For the text-containing cell, return its midpoint in [X, Y] coordinate format. 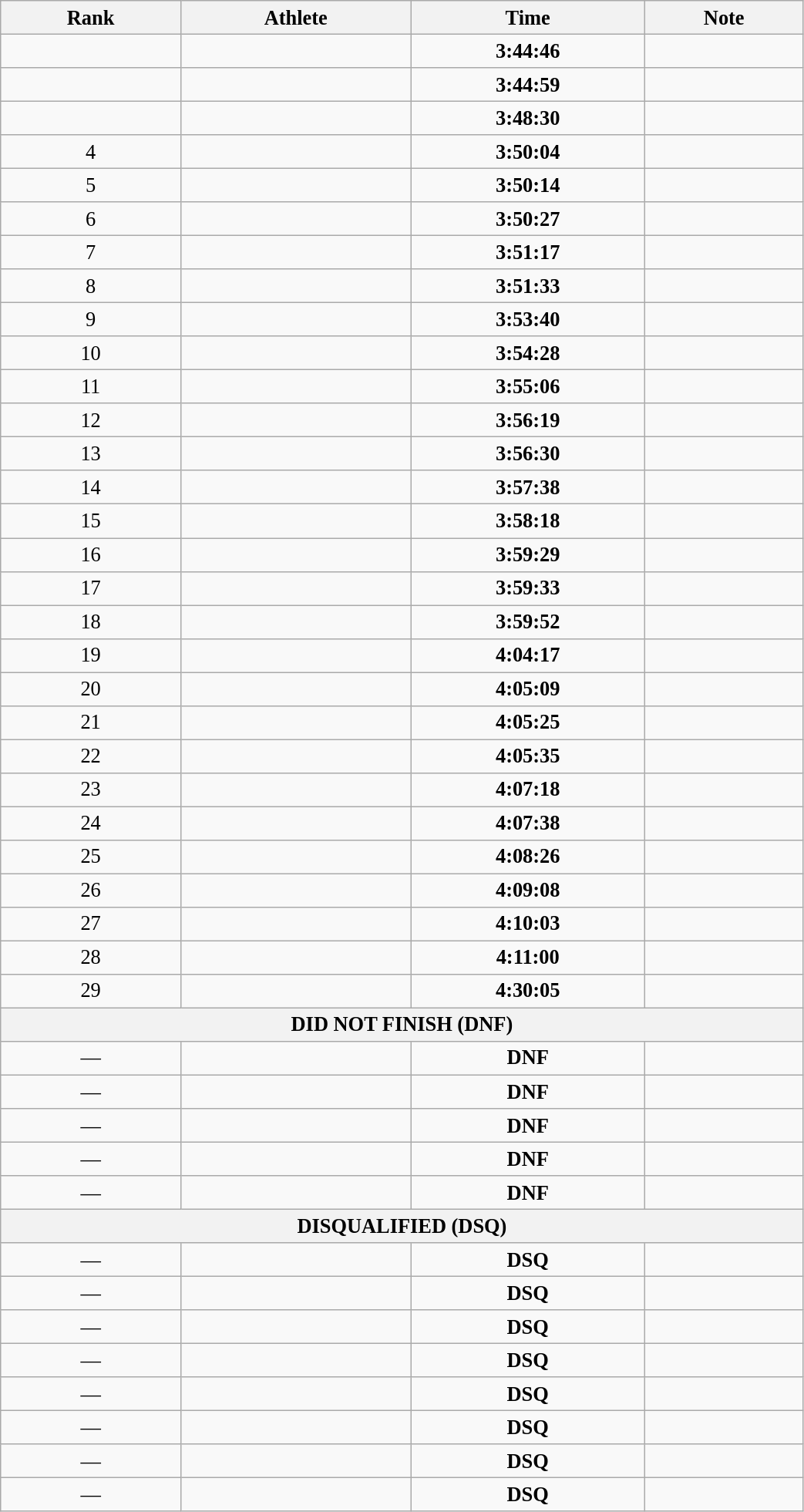
3:53:40 [527, 319]
4:11:00 [527, 958]
15 [91, 521]
4:07:18 [527, 790]
23 [91, 790]
4:05:25 [527, 722]
3:59:29 [527, 554]
3:55:06 [527, 386]
21 [91, 722]
DISQUALIFIED (DSQ) [402, 1226]
25 [91, 857]
20 [91, 689]
27 [91, 924]
3:48:30 [527, 118]
28 [91, 958]
4:05:35 [527, 756]
3:59:52 [527, 621]
3:57:38 [527, 487]
3:56:19 [527, 420]
4 [91, 152]
17 [91, 588]
3:50:04 [527, 152]
10 [91, 353]
7 [91, 252]
13 [91, 453]
Athlete [296, 17]
9 [91, 319]
16 [91, 554]
3:54:28 [527, 353]
11 [91, 386]
3:50:14 [527, 185]
14 [91, 487]
DID NOT FINISH (DNF) [402, 1025]
4:30:05 [527, 991]
5 [91, 185]
3:44:59 [527, 84]
3:56:30 [527, 453]
19 [91, 655]
Rank [91, 17]
26 [91, 891]
4:04:17 [527, 655]
22 [91, 756]
3:59:33 [527, 588]
4:05:09 [527, 689]
3:44:46 [527, 51]
4:09:08 [527, 891]
4:08:26 [527, 857]
Time [527, 17]
3:51:17 [527, 252]
12 [91, 420]
8 [91, 286]
6 [91, 219]
4:10:03 [527, 924]
Note [724, 17]
29 [91, 991]
3:50:27 [527, 219]
24 [91, 823]
18 [91, 621]
3:51:33 [527, 286]
4:07:38 [527, 823]
3:58:18 [527, 521]
